Determine the [X, Y] coordinate at the center of the cell enclosing the given text.  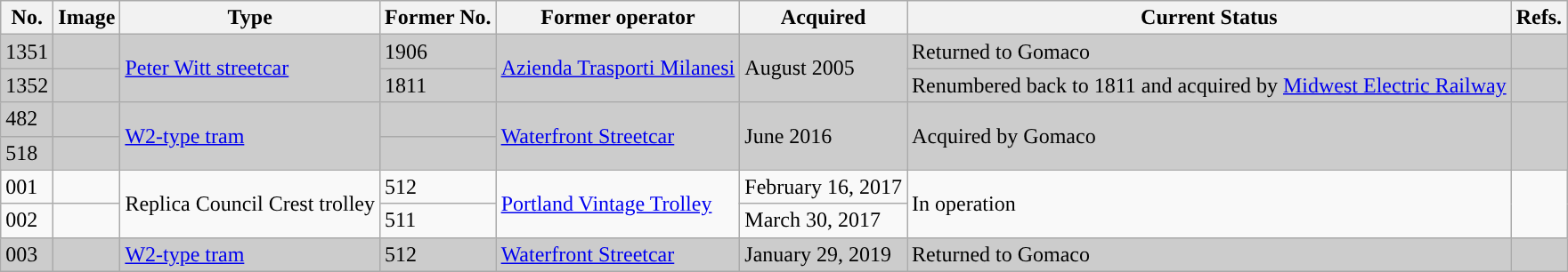
Acquired [824, 18]
Current Status [1209, 18]
Replica Council Crest trolley [250, 204]
Peter Witt streetcar [250, 68]
1352 [27, 85]
Azienda Trasporti Milanesi [618, 68]
1906 [438, 52]
Portland Vintage Trolley [618, 204]
March 30, 2017 [824, 220]
Former No. [438, 18]
Acquired by Gomaco [1209, 136]
February 16, 2017 [824, 187]
Image [87, 18]
002 [27, 220]
Type [250, 18]
Former operator [618, 18]
518 [27, 153]
August 2005 [824, 68]
1351 [27, 52]
511 [438, 220]
June 2016 [824, 136]
1811 [438, 85]
No. [27, 18]
003 [27, 254]
001 [27, 187]
In operation [1209, 204]
Renumbered back to 1811 and acquired by Midwest Electric Railway [1209, 85]
482 [27, 119]
Refs. [1539, 18]
January 29, 2019 [824, 254]
